Pinpoint the cell where the given text exists, returning its (X, Y) midpoint coordinate. 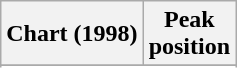
Peakposition (189, 34)
Chart (1998) (72, 34)
